Detect which cell encompasses the target text, then output its (X, Y) center coordinate. 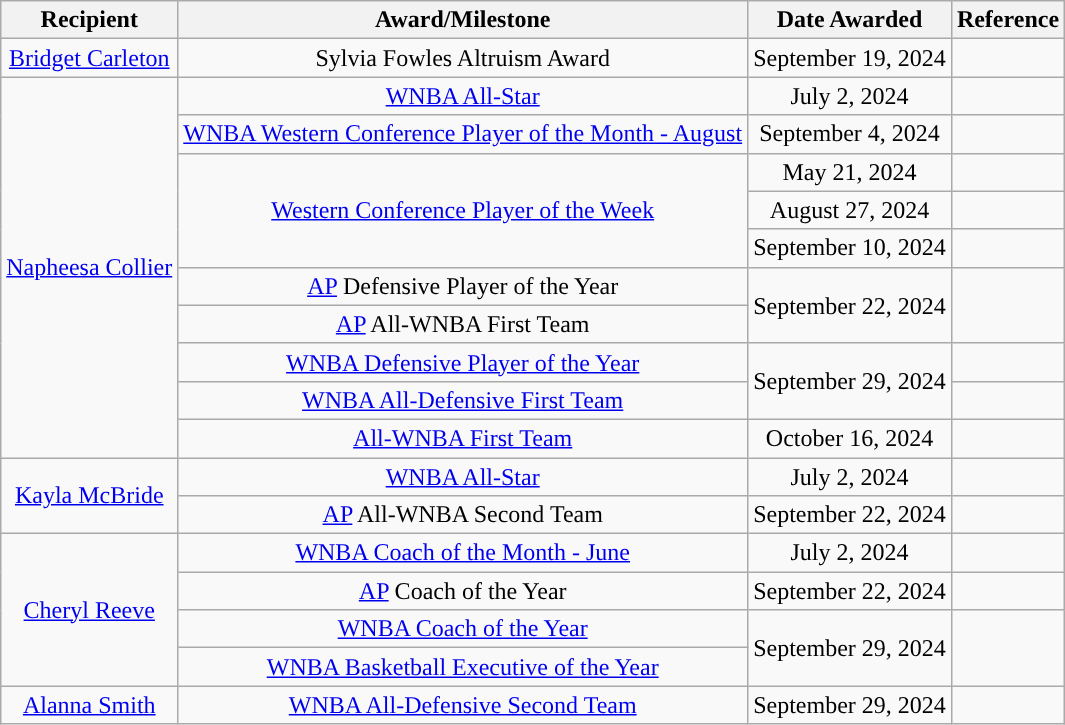
August 27, 2024 (850, 210)
WNBA Basketball Executive of the Year (463, 667)
Napheesa Collier (90, 268)
October 16, 2024 (850, 438)
Reference (1008, 20)
Western Conference Player of the Week (463, 210)
Sylvia Fowles Altruism Award (463, 58)
AP All-WNBA First Team (463, 324)
All-WNBA First Team (463, 438)
Alanna Smith (90, 705)
Award/Milestone (463, 20)
May 21, 2024 (850, 172)
WNBA Coach of the Year (463, 629)
Date Awarded (850, 20)
Cheryl Reeve (90, 610)
AP All-WNBA Second Team (463, 515)
WNBA All-Defensive First Team (463, 400)
WNBA Coach of the Month - June (463, 553)
AP Defensive Player of the Year (463, 286)
WNBA All-Defensive Second Team (463, 705)
September 19, 2024 (850, 58)
September 4, 2024 (850, 134)
AP Coach of the Year (463, 591)
Recipient (90, 20)
WNBA Defensive Player of the Year (463, 362)
September 10, 2024 (850, 248)
Bridget Carleton (90, 58)
WNBA Western Conference Player of the Month - August (463, 134)
Kayla McBride (90, 496)
